Capture the cell that displays the provided text and extract its (X, Y) central coordinate. 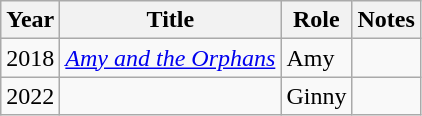
2018 (30, 58)
Notes (386, 20)
Ginny (316, 96)
Year (30, 20)
Amy and the Orphans (170, 58)
Title (170, 20)
Amy (316, 58)
2022 (30, 96)
Role (316, 20)
